Locate the cell with the specified text and output its (x, y) center coordinate. 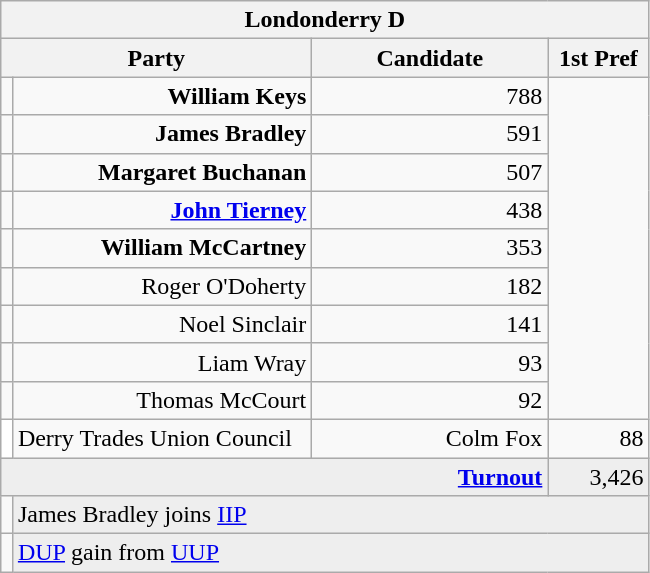
182 (430, 286)
Londonderry D (325, 20)
Noel Sinclair (162, 324)
591 (430, 134)
788 (430, 96)
141 (430, 324)
Party (156, 58)
88 (598, 438)
353 (430, 248)
William McCartney (162, 248)
438 (430, 210)
507 (430, 172)
Colm Fox (430, 438)
3,426 (598, 477)
92 (430, 400)
Turnout (274, 477)
Liam Wray (162, 362)
John Tierney (162, 210)
Roger O'Doherty (162, 286)
DUP gain from UUP (330, 553)
1st Pref (598, 58)
Thomas McCourt (162, 400)
William Keys (162, 96)
Derry Trades Union Council (162, 438)
Candidate (430, 58)
James Bradley joins IIP (330, 515)
Margaret Buchanan (162, 172)
James Bradley (162, 134)
93 (430, 362)
